Return the (x, y) coordinate for the center point of the cell that contains the specified text.  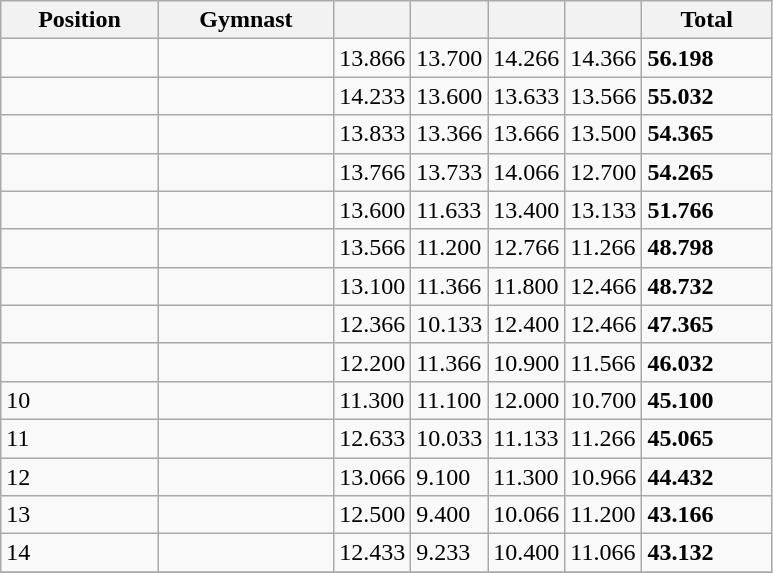
11.133 (526, 438)
12 (80, 477)
12.400 (526, 324)
14 (80, 553)
14.366 (604, 58)
10.400 (526, 553)
10.033 (450, 438)
11.800 (526, 286)
13.500 (604, 134)
43.166 (706, 515)
10.700 (604, 400)
13.866 (372, 58)
12.766 (526, 248)
55.032 (706, 96)
48.798 (706, 248)
9.233 (450, 553)
54.365 (706, 134)
13.400 (526, 210)
51.766 (706, 210)
11.066 (604, 553)
11 (80, 438)
13.833 (372, 134)
47.365 (706, 324)
Total (706, 20)
13.133 (604, 210)
13 (80, 515)
Position (80, 20)
46.032 (706, 362)
44.432 (706, 477)
45.100 (706, 400)
43.132 (706, 553)
13.366 (450, 134)
56.198 (706, 58)
11.566 (604, 362)
13.700 (450, 58)
10.066 (526, 515)
12.633 (372, 438)
48.732 (706, 286)
45.065 (706, 438)
14.233 (372, 96)
12.700 (604, 172)
10.133 (450, 324)
13.066 (372, 477)
9.400 (450, 515)
12.200 (372, 362)
10 (80, 400)
12.500 (372, 515)
10.900 (526, 362)
12.433 (372, 553)
Gymnast (246, 20)
13.733 (450, 172)
13.100 (372, 286)
11.633 (450, 210)
54.265 (706, 172)
13.633 (526, 96)
14.266 (526, 58)
13.766 (372, 172)
12.366 (372, 324)
11.100 (450, 400)
9.100 (450, 477)
10.966 (604, 477)
13.666 (526, 134)
12.000 (526, 400)
14.066 (526, 172)
